For the text-containing cell, return its midpoint in (X, Y) coordinate format. 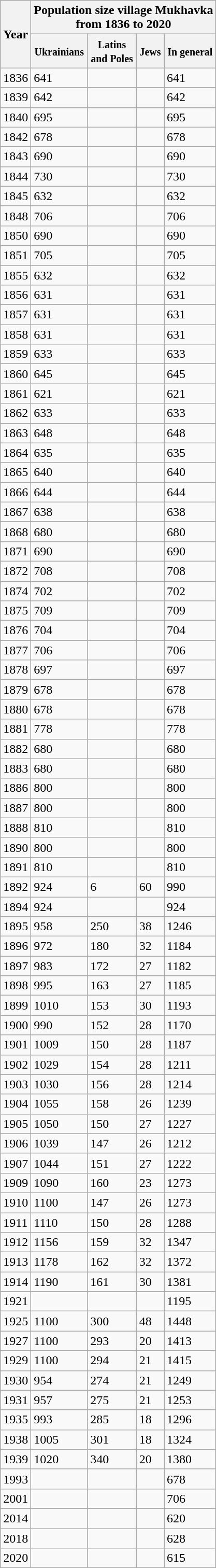
152 (112, 1025)
615 (190, 1558)
1055 (59, 1104)
6 (112, 887)
1861 (16, 394)
958 (59, 927)
1050 (59, 1124)
1896 (16, 946)
1227 (190, 1124)
1010 (59, 1005)
1900 (16, 1025)
1931 (16, 1400)
1993 (16, 1479)
294 (112, 1361)
1887 (16, 808)
1865 (16, 472)
1877 (16, 650)
Ukrainians (59, 51)
620 (190, 1518)
954 (59, 1380)
1855 (16, 275)
1009 (59, 1045)
1898 (16, 986)
1892 (16, 887)
1380 (190, 1459)
151 (112, 1163)
1883 (16, 768)
Year (16, 34)
1039 (59, 1143)
1910 (16, 1202)
1876 (16, 631)
153 (112, 1005)
1880 (16, 709)
1211 (190, 1065)
983 (59, 966)
1888 (16, 828)
1381 (190, 1282)
1843 (16, 157)
1844 (16, 176)
1904 (16, 1104)
1848 (16, 216)
162 (112, 1262)
1899 (16, 1005)
180 (112, 946)
23 (150, 1183)
1875 (16, 611)
1866 (16, 492)
340 (112, 1459)
Latinsand Poles (112, 51)
957 (59, 1400)
1190 (59, 1282)
1894 (16, 907)
1874 (16, 591)
1182 (190, 966)
1863 (16, 433)
1886 (16, 788)
1347 (190, 1242)
1858 (16, 334)
1901 (16, 1045)
1212 (190, 1143)
1851 (16, 255)
1895 (16, 927)
1911 (16, 1222)
1868 (16, 531)
1170 (190, 1025)
1090 (59, 1183)
1029 (59, 1065)
1897 (16, 966)
160 (112, 1183)
1185 (190, 986)
1938 (16, 1439)
1881 (16, 729)
1836 (16, 78)
2014 (16, 1518)
156 (112, 1084)
1448 (190, 1321)
1288 (190, 1222)
Population size village Mukhavkafrom 1836 to 2020 (123, 18)
1879 (16, 690)
1862 (16, 413)
1859 (16, 354)
1929 (16, 1361)
301 (112, 1439)
In general (190, 51)
1214 (190, 1084)
1020 (59, 1459)
1110 (59, 1222)
163 (112, 986)
1856 (16, 295)
159 (112, 1242)
1840 (16, 117)
993 (59, 1420)
48 (150, 1321)
300 (112, 1321)
Jews (150, 51)
1195 (190, 1301)
293 (112, 1341)
1156 (59, 1242)
1902 (16, 1065)
1193 (190, 1005)
1860 (16, 374)
1872 (16, 571)
1850 (16, 235)
1925 (16, 1321)
1906 (16, 1143)
1935 (16, 1420)
1927 (16, 1341)
995 (59, 986)
158 (112, 1104)
1857 (16, 315)
628 (190, 1538)
275 (112, 1400)
172 (112, 966)
1030 (59, 1084)
154 (112, 1065)
1914 (16, 1282)
1903 (16, 1084)
1867 (16, 512)
2018 (16, 1538)
1413 (190, 1341)
1939 (16, 1459)
1890 (16, 847)
1912 (16, 1242)
1372 (190, 1262)
1184 (190, 946)
1005 (59, 1439)
1909 (16, 1183)
1239 (190, 1104)
1930 (16, 1380)
1907 (16, 1163)
1187 (190, 1045)
2001 (16, 1499)
274 (112, 1380)
1842 (16, 137)
250 (112, 927)
1839 (16, 97)
161 (112, 1282)
1878 (16, 670)
1871 (16, 551)
1921 (16, 1301)
1324 (190, 1439)
1913 (16, 1262)
1905 (16, 1124)
1891 (16, 867)
1253 (190, 1400)
1864 (16, 453)
1882 (16, 749)
1178 (59, 1262)
2020 (16, 1558)
1222 (190, 1163)
38 (150, 927)
1415 (190, 1361)
1249 (190, 1380)
1044 (59, 1163)
285 (112, 1420)
1296 (190, 1420)
1845 (16, 196)
60 (150, 887)
972 (59, 946)
1246 (190, 927)
